From the cell containing the given text, extract its center point as [X, Y] coordinate. 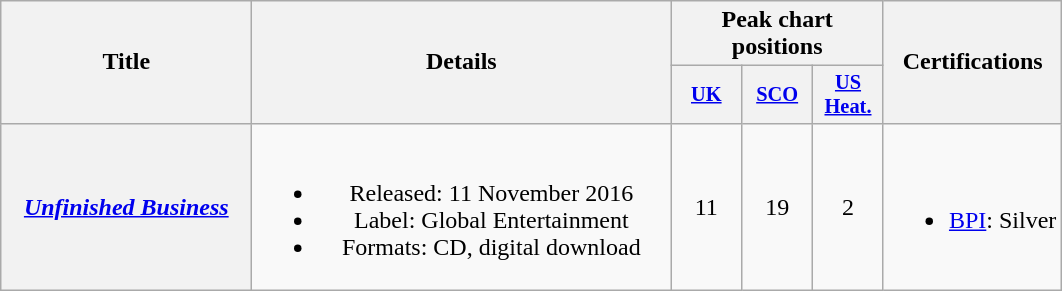
11 [706, 206]
Certifications [972, 62]
SCO [778, 95]
US Heat. [848, 95]
BPI: Silver [972, 206]
Title [126, 62]
UK [706, 95]
Peak chart positions [778, 34]
2 [848, 206]
Released: 11 November 2016Label: Global EntertainmentFormats: CD, digital download [462, 206]
Details [462, 62]
Unfinished Business [126, 206]
19 [778, 206]
